Find where the given text appears and provide that cell's center as [x, y] coordinate. 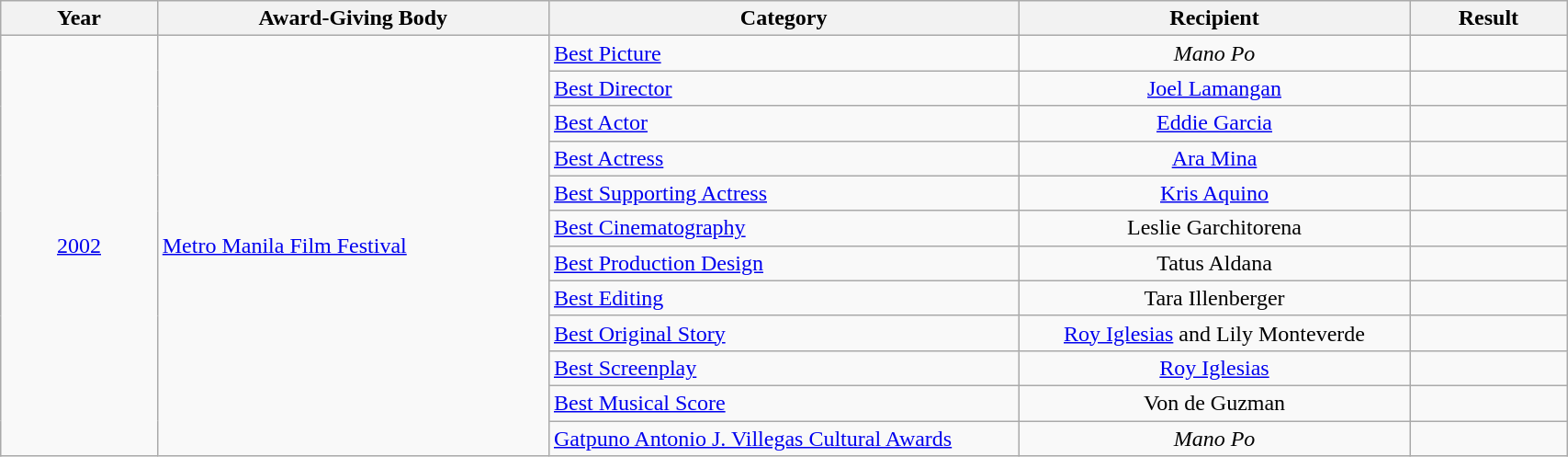
Gatpuno Antonio J. Villegas Cultural Awards [783, 439]
Ara Mina [1214, 158]
Metro Manila Film Festival [353, 246]
Best Production Design [783, 263]
2002 [79, 246]
Best Actress [783, 158]
Joel Lamangan [1214, 88]
Year [79, 18]
Best Director [783, 88]
Roy Iglesias and Lily Monteverde [1214, 333]
Tara Illenberger [1214, 298]
Best Supporting Actress [783, 193]
Category [783, 18]
Best Original Story [783, 333]
Best Cinematography [783, 228]
Leslie Garchitorena [1214, 228]
Von de Guzman [1214, 403]
Tatus Aldana [1214, 263]
Best Actor [783, 123]
Best Picture [783, 53]
Best Screenplay [783, 368]
Award-Giving Body [353, 18]
Best Editing [783, 298]
Result [1488, 18]
Recipient [1214, 18]
Eddie Garcia [1214, 123]
Kris Aquino [1214, 193]
Roy Iglesias [1214, 368]
Best Musical Score [783, 403]
